Determine the (x, y) coordinate at the center of the cell enclosing the given text.  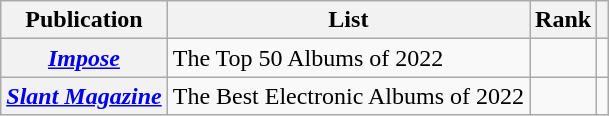
Impose (84, 58)
List (348, 20)
Publication (84, 20)
The Top 50 Albums of 2022 (348, 58)
Rank (564, 20)
The Best Electronic Albums of 2022 (348, 96)
Slant Magazine (84, 96)
